Find where the given text appears and provide that cell's center as (X, Y) coordinate. 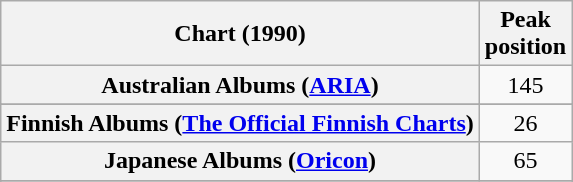
Finnish Albums (The Official Finnish Charts) (240, 123)
Chart (1990) (240, 34)
26 (525, 123)
Australian Albums (ARIA) (240, 85)
Peakposition (525, 34)
Japanese Albums (Oricon) (240, 161)
65 (525, 161)
145 (525, 85)
